Detect which cell encompasses the target text, then output its (x, y) center coordinate. 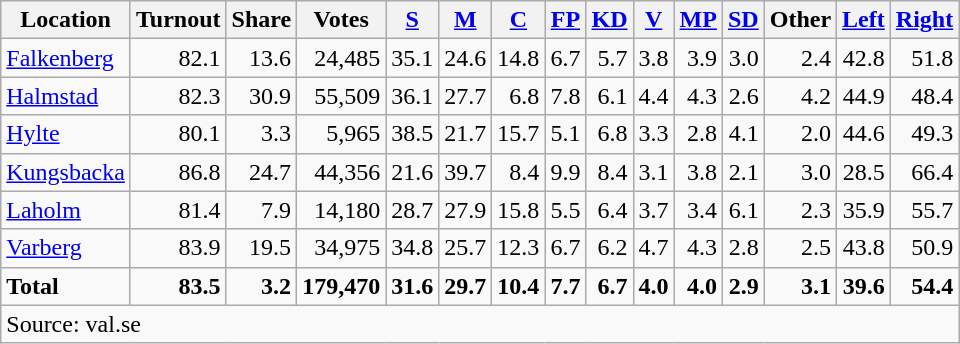
54.4 (924, 286)
66.4 (924, 172)
2.5 (800, 248)
36.1 (412, 96)
82.1 (178, 58)
21.7 (466, 134)
Falkenberg (66, 58)
3.4 (698, 210)
Total (66, 286)
7.7 (566, 286)
55,509 (342, 96)
3.9 (698, 58)
2.9 (743, 286)
44,356 (342, 172)
Left (864, 20)
V (654, 20)
14.8 (518, 58)
2.3 (800, 210)
51.8 (924, 58)
21.6 (412, 172)
83.5 (178, 286)
81.4 (178, 210)
Source: val.se (480, 324)
25.7 (466, 248)
15.8 (518, 210)
2.4 (800, 58)
4.7 (654, 248)
5,965 (342, 134)
9.9 (566, 172)
24.6 (466, 58)
6.4 (610, 210)
39.7 (466, 172)
82.3 (178, 96)
24,485 (342, 58)
7.9 (262, 210)
5.1 (566, 134)
44.9 (864, 96)
Hylte (66, 134)
7.8 (566, 96)
49.3 (924, 134)
Kungsbacka (66, 172)
19.5 (262, 248)
27.7 (466, 96)
6.2 (610, 248)
31.6 (412, 286)
5.7 (610, 58)
M (466, 20)
Laholm (66, 210)
2.0 (800, 134)
Share (262, 20)
28.7 (412, 210)
55.7 (924, 210)
80.1 (178, 134)
10.4 (518, 286)
179,470 (342, 286)
Turnout (178, 20)
12.3 (518, 248)
3.2 (262, 286)
4.2 (800, 96)
Location (66, 20)
30.9 (262, 96)
34,975 (342, 248)
SD (743, 20)
35.1 (412, 58)
42.8 (864, 58)
83.9 (178, 248)
29.7 (466, 286)
S (412, 20)
43.8 (864, 248)
Other (800, 20)
4.4 (654, 96)
C (518, 20)
39.6 (864, 286)
Halmstad (66, 96)
44.6 (864, 134)
28.5 (864, 172)
50.9 (924, 248)
Votes (342, 20)
35.9 (864, 210)
13.6 (262, 58)
2.6 (743, 96)
86.8 (178, 172)
Varberg (66, 248)
15.7 (518, 134)
24.7 (262, 172)
KD (610, 20)
48.4 (924, 96)
38.5 (412, 134)
Right (924, 20)
FP (566, 20)
2.1 (743, 172)
4.1 (743, 134)
14,180 (342, 210)
27.9 (466, 210)
MP (698, 20)
34.8 (412, 248)
3.7 (654, 210)
5.5 (566, 210)
